Output the [X, Y] coordinate of the center of the cell containing the given text.  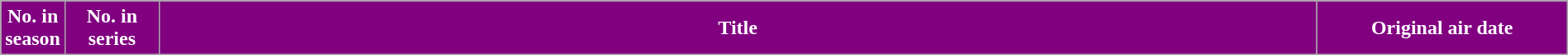
No. inseries [112, 28]
No. inseason [33, 28]
Original air date [1442, 28]
Title [738, 28]
